Identify which cell holds the provided text, then report its (x, y) central coordinate. 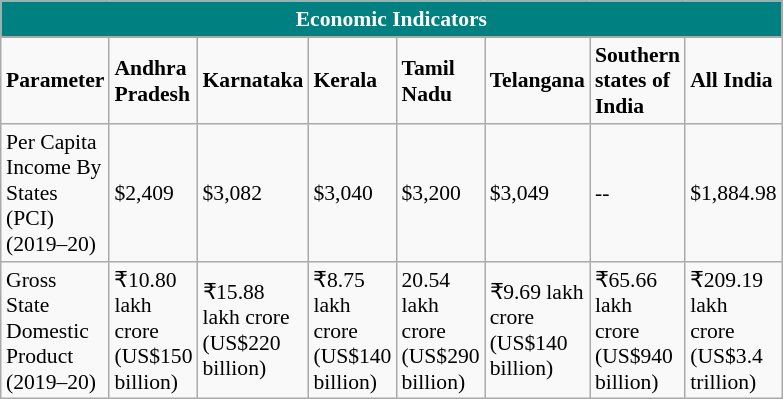
Economic Indicators (392, 19)
$1,884.98 (733, 193)
₹9.69 lakh crore (US$140 billion) (538, 330)
₹8.75 lakh crore (US$140 billion) (352, 330)
Andhra Pradesh (153, 80)
Gross State Domestic Product (2019–20) (55, 330)
₹15.88 lakh crore (US$220 billion) (254, 330)
Karnataka (254, 80)
Parameter (55, 80)
Kerala (352, 80)
Telangana (538, 80)
₹209.19 lakh crore (US$3.4 trillion) (733, 330)
Tamil Nadu (440, 80)
20.54 lakh crore(US$290 billion) (440, 330)
$3,040 (352, 193)
$3,082 (254, 193)
$2,409 (153, 193)
-- (638, 193)
All India (733, 80)
Southern states of India (638, 80)
Per Capita Income By States (PCI) (2019–20) (55, 193)
$3,200 (440, 193)
₹10.80 lakh crore (US$150 billion) (153, 330)
₹65.66 lakh crore (US$940 billion) (638, 330)
$3,049 (538, 193)
